From the cell containing the given text, extract its center point as [x, y] coordinate. 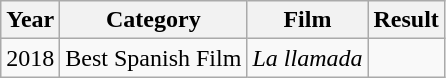
Result [406, 20]
2018 [30, 58]
Category [154, 20]
La llamada [308, 58]
Best Spanish Film [154, 58]
Year [30, 20]
Film [308, 20]
